Find where the given text appears and provide that cell's center as [x, y] coordinate. 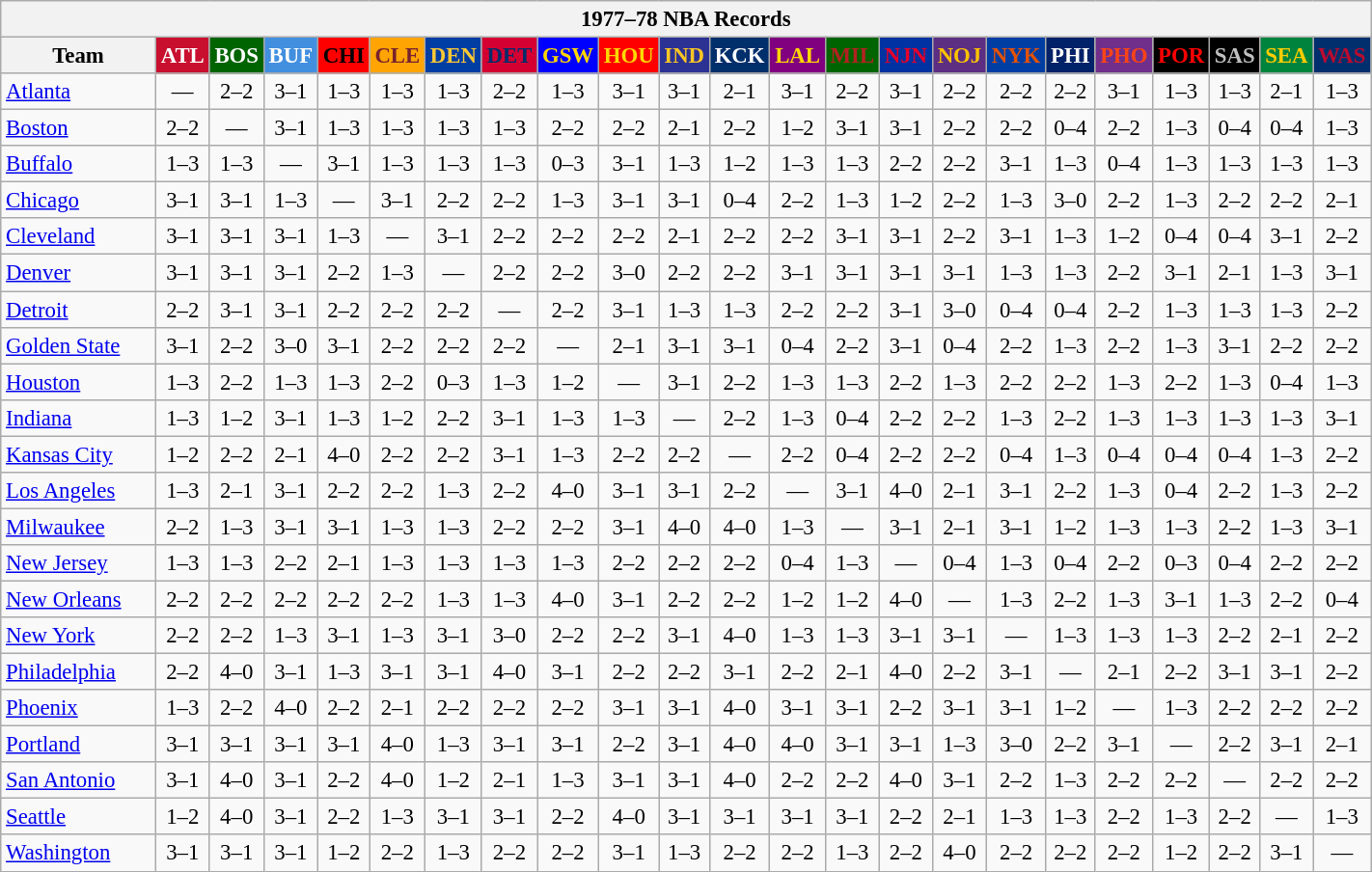
San Antonio [79, 780]
PHI [1071, 56]
ATL [182, 56]
New Jersey [79, 563]
Washington [79, 854]
Seattle [79, 817]
HOU [629, 56]
WAS [1342, 56]
Kansas City [79, 454]
Phoenix [79, 708]
IND [684, 56]
Chicago [79, 201]
Buffalo [79, 164]
NYK [1017, 56]
Los Angeles [79, 491]
Golden State [79, 345]
GSW [568, 56]
CHI [343, 56]
Philadelphia [79, 672]
Indiana [79, 418]
Denver [79, 273]
Boston [79, 128]
POR [1181, 56]
LAL [797, 56]
BUF [290, 56]
CLE [398, 56]
NOJ [959, 56]
BOS [236, 56]
KCK [739, 56]
1977–78 NBA Records [686, 19]
Team [79, 56]
Milwaukee [79, 527]
PHO [1124, 56]
DET [509, 56]
DEN [453, 56]
Atlanta [79, 92]
Portland [79, 745]
New Orleans [79, 599]
NJN [905, 56]
Houston [79, 382]
Detroit [79, 310]
New York [79, 636]
Cleveland [79, 236]
SAS [1234, 56]
SEA [1287, 56]
MIL [852, 56]
